For the text-containing cell, return its midpoint in [X, Y] coordinate format. 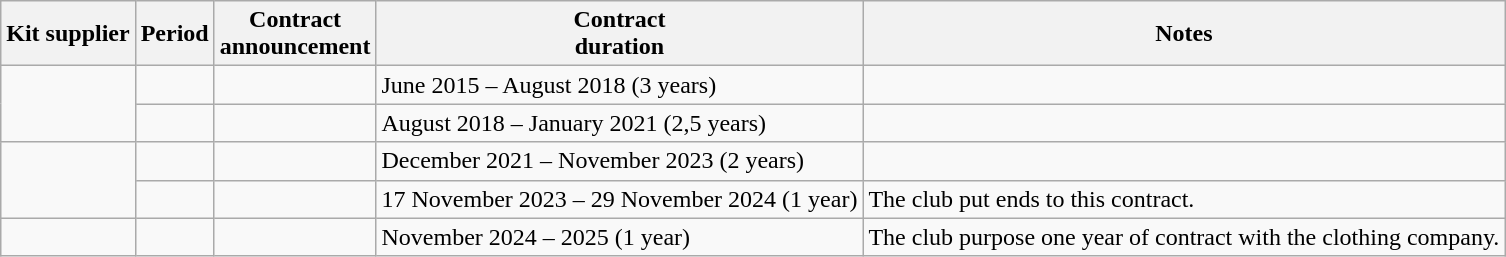
Kit supplier [68, 34]
June 2015 – August 2018 (3 years) [620, 85]
December 2021 – November 2023 (2 years) [620, 161]
Contractduration [620, 34]
The club put ends to this contract. [1184, 199]
17 November 2023 – 29 November 2024 (1 year) [620, 199]
Period [174, 34]
Notes [1184, 34]
November 2024 – 2025 (1 year) [620, 237]
Contractannouncement [295, 34]
The club purpose one year of contract with the clothing company. [1184, 237]
August 2018 – January 2021 (2,5 years) [620, 123]
